From the cell containing the given text, extract its center point as [x, y] coordinate. 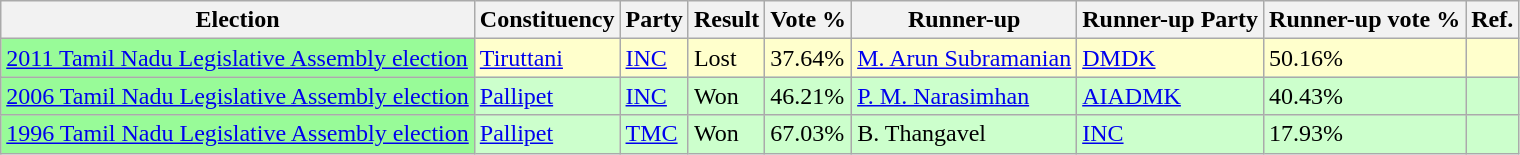
46.21% [808, 96]
Election [238, 20]
17.93% [1365, 134]
DMDK [1170, 58]
Result [726, 20]
2006 Tamil Nadu Legislative Assembly election [238, 96]
TMC [654, 134]
Runner-up Party [1170, 20]
Ref. [1492, 20]
Tiruttani [547, 58]
Runner-up vote % [1365, 20]
50.16% [1365, 58]
Runner-up [964, 20]
B. Thangavel [964, 134]
Party [654, 20]
AIADMK [1170, 96]
2011 Tamil Nadu Legislative Assembly election [238, 58]
Lost [726, 58]
Vote % [808, 20]
Constituency [547, 20]
37.64% [808, 58]
1996 Tamil Nadu Legislative Assembly election [238, 134]
40.43% [1365, 96]
P. M. Narasimhan [964, 96]
67.03% [808, 134]
M. Arun Subramanian [964, 58]
